Provide the [X, Y] coordinate of the cell's center where the given text is located.  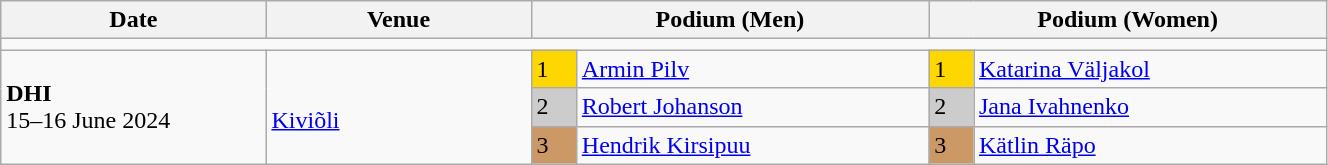
DHI 15–16 June 2024 [134, 107]
Hendrik Kirsipuu [752, 145]
Venue [398, 20]
Armin Pilv [752, 69]
Jana Ivahnenko [1150, 107]
Kiviõli [398, 107]
Podium (Women) [1128, 20]
Date [134, 20]
Robert Johanson [752, 107]
Katarina Väljakol [1150, 69]
Kätlin Räpo [1150, 145]
Podium (Men) [730, 20]
